From the cell containing the given text, extract its center point as [X, Y] coordinate. 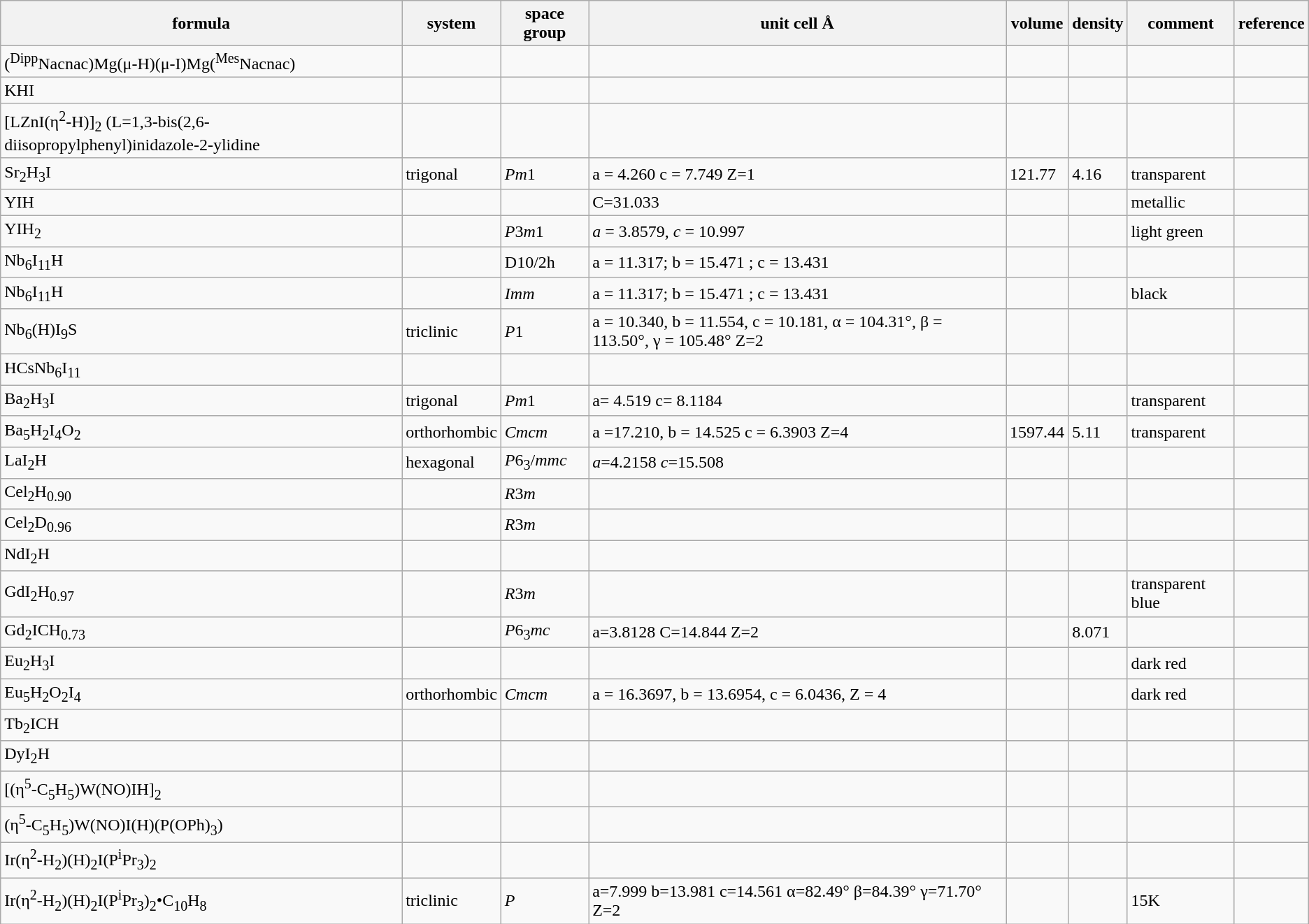
space group [544, 24]
a= 4.519 c= 8.1184 [797, 400]
NdI2H [201, 556]
DyI2H [201, 756]
hexagonal [452, 463]
volume [1038, 24]
HCsNb6I11 [201, 370]
8.071 [1098, 632]
P63/mmc [544, 463]
LaI2H [201, 463]
metallic [1180, 203]
Gd2ICH0.73 [201, 632]
a = 16.3697, b = 13.6954, c = 6.0436, Z = 4 [797, 694]
P1 [544, 331]
[(η5-C5H5)W(NO)IH]2 [201, 790]
121.77 [1038, 173]
Sr2H3I [201, 173]
Tb2ICH [201, 725]
Ir(η2-H2)(H)2I(PiPr3)2•C10H8 [201, 900]
15K [1180, 900]
YIH [201, 203]
a=4.2158 c=15.508 [797, 463]
P63mc [544, 632]
1597.44 [1038, 431]
(DippNacnac)Mg(μ-H)(μ-I)Mg(MesNacnac) [201, 62]
P [544, 900]
Cel2D0.96 [201, 524]
[LZnI(η2-H)]2 (L=1,3-bis(2,6-diisopropylphenyl)inidazole-2-ylidine [201, 131]
P3m1 [544, 231]
YIH2 [201, 231]
Ir(η2-H2)(H)2I(PiPr3)2 [201, 861]
Imm [544, 293]
Cel2H0.90 [201, 493]
a = 4.260 c = 7.749 Z=1 [797, 173]
5.11 [1098, 431]
Ba2H3I [201, 400]
unit cell Å [797, 24]
light green [1180, 231]
a=7.999 b=13.981 c=14.561 α=82.49° β=84.39° γ=71.70° Z=2 [797, 900]
black [1180, 293]
transparent blue [1180, 594]
a=3.8128 C=14.844 Z=2 [797, 632]
D10/2h [544, 262]
a = 3.8579, c = 10.997 [797, 231]
Eu2H3I [201, 663]
comment [1180, 24]
a =17.210, b = 14.525 c = 6.3903 Z=4 [797, 431]
formula [201, 24]
GdI2H0.97 [201, 594]
Eu5H2O2I4 [201, 694]
density [1098, 24]
system [452, 24]
reference [1271, 24]
Ba5H2I4O2 [201, 431]
4.16 [1098, 173]
C=31.033 [797, 203]
a = 10.340, b = 11.554, c = 10.181, α = 104.31°, β = 113.50°, γ = 105.48° Z=2 [797, 331]
Nb6(H)I9S [201, 331]
KHI [201, 90]
(η5-C5H5)W(NO)I(H)(P(OPh)3) [201, 825]
